Return the [x, y] coordinate for the center point of the cell that contains the specified text.  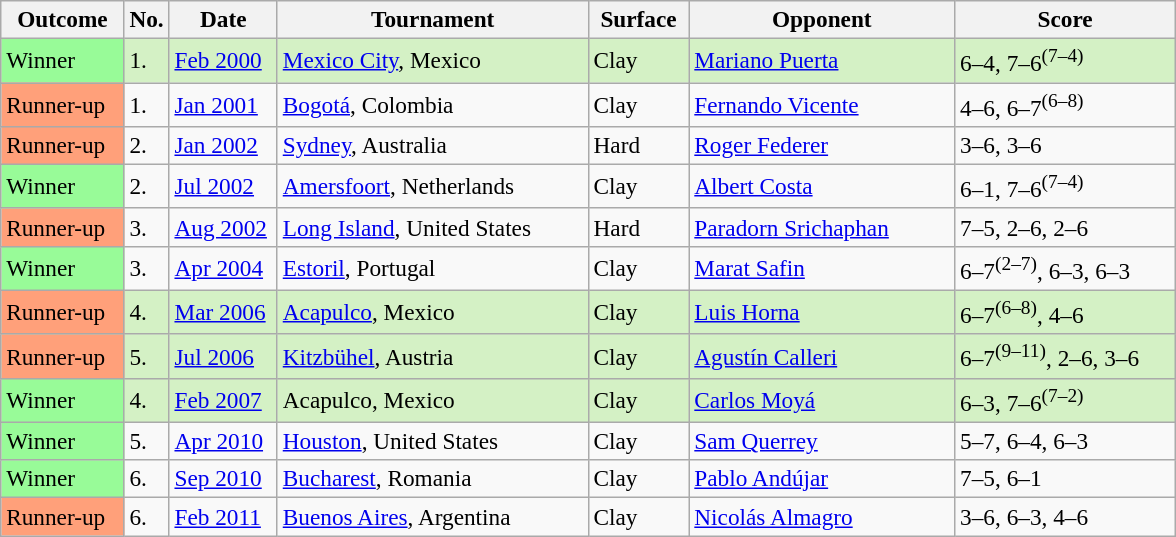
Jul 2002 [223, 186]
3–6, 6–3, 4–6 [1066, 516]
6–3, 7–6(7–2) [1066, 400]
Mariano Puerta [822, 60]
Nicolás Almagro [822, 516]
Aug 2002 [223, 227]
Amersfoort, Netherlands [432, 186]
Jul 2006 [223, 356]
Surface [638, 19]
Score [1066, 19]
Kitzbühel, Austria [432, 356]
Luis Horna [822, 312]
Bucharest, Romania [432, 479]
6–1, 7–6(7–4) [1066, 186]
Jan 2002 [223, 145]
6–4, 7–6(7–4) [1066, 60]
7–5, 2–6, 2–6 [1066, 227]
Jan 2001 [223, 104]
Buenos Aires, Argentina [432, 516]
Albert Costa [822, 186]
Estoril, Portugal [432, 268]
Apr 2004 [223, 268]
Mar 2006 [223, 312]
Sep 2010 [223, 479]
Roger Federer [822, 145]
6–7(2–7), 6–3, 6–3 [1066, 268]
Marat Safin [822, 268]
Date [223, 19]
Feb 2011 [223, 516]
4–6, 6–7(6–8) [1066, 104]
6–7(9–11), 2–6, 3–6 [1066, 356]
Paradorn Srichaphan [822, 227]
Sam Querrey [822, 441]
Mexico City, Mexico [432, 60]
Agustín Calleri [822, 356]
Opponent [822, 19]
Sydney, Australia [432, 145]
3–6, 3–6 [1066, 145]
Carlos Moyá [822, 400]
Bogotá, Colombia [432, 104]
Fernando Vicente [822, 104]
No. [146, 19]
Houston, United States [432, 441]
Feb 2000 [223, 60]
Apr 2010 [223, 441]
Feb 2007 [223, 400]
Outcome [62, 19]
6–7(6–8), 4–6 [1066, 312]
7–5, 6–1 [1066, 479]
Pablo Andújar [822, 479]
Long Island, United States [432, 227]
Tournament [432, 19]
5–7, 6–4, 6–3 [1066, 441]
